Find where the given text appears and provide that cell's center as [X, Y] coordinate. 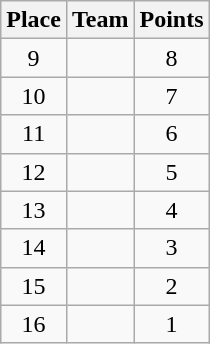
9 [34, 58]
3 [172, 248]
Team [100, 20]
4 [172, 210]
2 [172, 286]
1 [172, 324]
Place [34, 20]
14 [34, 248]
5 [172, 172]
6 [172, 134]
16 [34, 324]
Points [172, 20]
13 [34, 210]
8 [172, 58]
12 [34, 172]
7 [172, 96]
15 [34, 286]
10 [34, 96]
11 [34, 134]
